Scan for the cell matching the given text and deliver its (X, Y) coordinate at center. 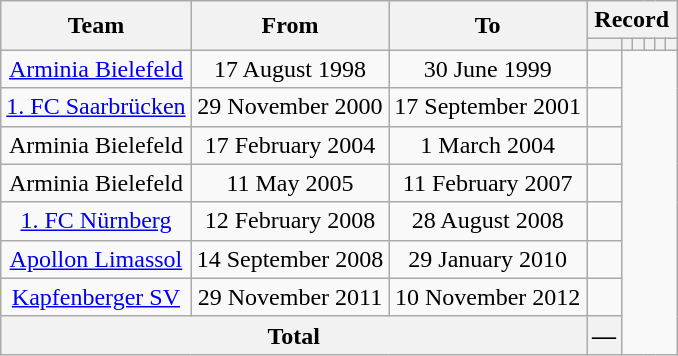
30 June 1999 (488, 69)
29 November 2011 (290, 297)
17 September 2001 (488, 107)
29 November 2000 (290, 107)
14 September 2008 (290, 259)
Record (631, 20)
1. FC Nürnberg (96, 221)
28 August 2008 (488, 221)
1 March 2004 (488, 145)
From (290, 26)
Apollon Limassol (96, 259)
10 November 2012 (488, 297)
29 January 2010 (488, 259)
Kapfenberger SV (96, 297)
17 August 1998 (290, 69)
Total (294, 335)
17 February 2004 (290, 145)
To (488, 26)
12 February 2008 (290, 221)
Team (96, 26)
11 February 2007 (488, 183)
— (604, 335)
1. FC Saarbrücken (96, 107)
11 May 2005 (290, 183)
